Locate the cell with the specified text and output its [X, Y] center coordinate. 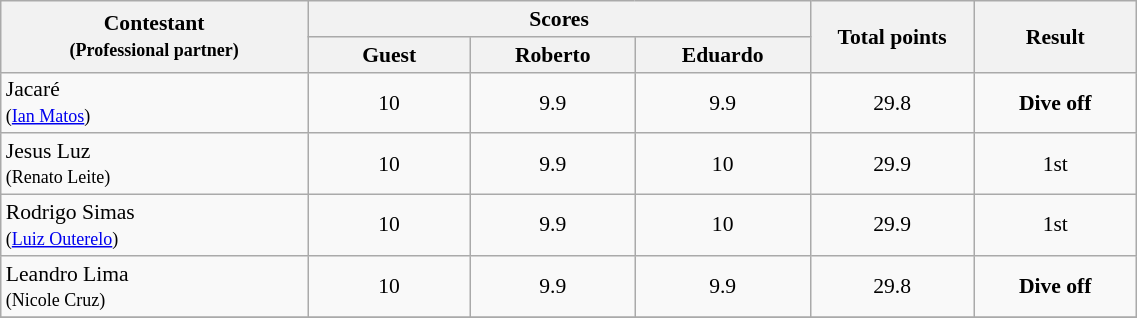
Roberto [553, 55]
Jesus Luz(Renato Leite) [154, 164]
Guest [390, 55]
Total points [892, 36]
Contestant(Professional partner) [154, 36]
Rodrigo Simas(Luiz Outerelo) [154, 226]
Jacaré(Ian Matos) [154, 102]
Leandro Lima(Nicole Cruz) [154, 286]
Scores [560, 19]
Eduardo [723, 55]
Result [1056, 36]
